Return the [X, Y] coordinate for the center point of the cell that contains the specified text.  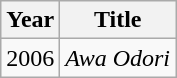
Awa Odori [118, 58]
Title [118, 20]
Year [30, 20]
2006 [30, 58]
